Identify which cell holds the provided text, then report its (x, y) central coordinate. 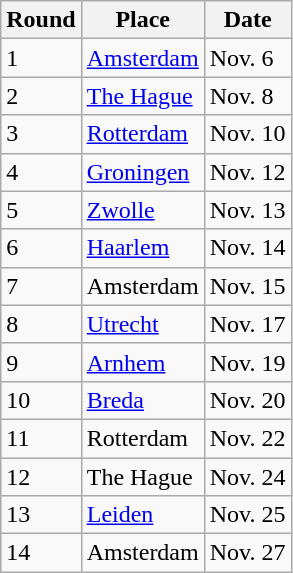
Nov. 22 (248, 438)
Nov. 10 (248, 134)
Nov. 6 (248, 58)
Nov. 24 (248, 477)
7 (41, 286)
Round (41, 20)
2 (41, 96)
1 (41, 58)
Nov. 13 (248, 210)
Leiden (142, 515)
11 (41, 438)
Nov. 14 (248, 248)
Nov. 25 (248, 515)
12 (41, 477)
3 (41, 134)
4 (41, 172)
6 (41, 248)
Nov. 17 (248, 324)
Groningen (142, 172)
Utrecht (142, 324)
Zwolle (142, 210)
Place (142, 20)
8 (41, 324)
Nov. 15 (248, 286)
Arnhem (142, 362)
14 (41, 553)
5 (41, 210)
Haarlem (142, 248)
Date (248, 20)
13 (41, 515)
Nov. 8 (248, 96)
10 (41, 400)
Nov. 19 (248, 362)
Nov. 12 (248, 172)
Nov. 27 (248, 553)
9 (41, 362)
Nov. 20 (248, 400)
Breda (142, 400)
